Scan for the cell matching the given text and deliver its [X, Y] coordinate at center. 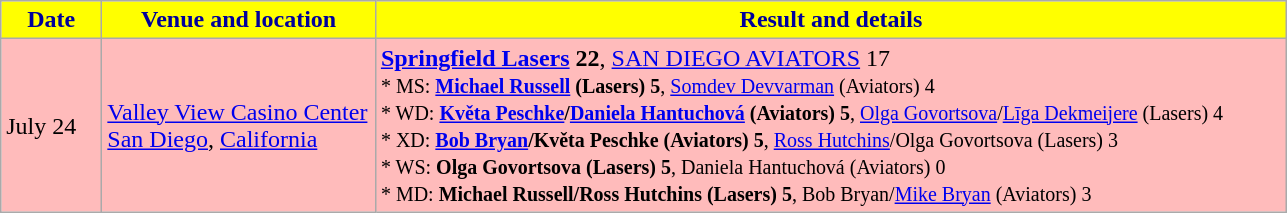
Valley View Casino CenterSan Diego, California [239, 126]
July 24 [52, 126]
Date [52, 20]
Venue and location [239, 20]
Result and details [830, 20]
